From the cell containing the given text, extract its center point as [X, Y] coordinate. 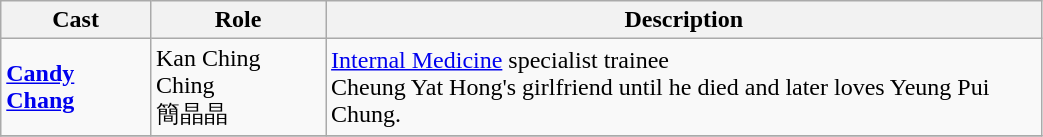
Cast [76, 20]
Candy Chang [76, 88]
Role [238, 20]
Description [684, 20]
Kan Ching Ching簡晶晶 [238, 88]
Internal Medicine specialist trainee Cheung Yat Hong's girlfriend until he died and later loves Yeung Pui Chung. [684, 88]
